Locate the cell with the specified text and output its [x, y] center coordinate. 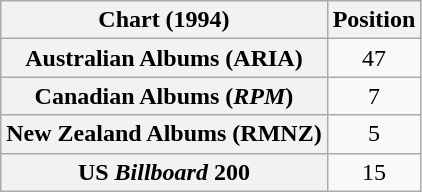
Canadian Albums (RPM) [164, 96]
US Billboard 200 [164, 172]
7 [374, 96]
New Zealand Albums (RMNZ) [164, 134]
Australian Albums (ARIA) [164, 58]
5 [374, 134]
Chart (1994) [164, 20]
Position [374, 20]
47 [374, 58]
15 [374, 172]
